Pinpoint the cell where the given text exists, returning its [X, Y] midpoint coordinate. 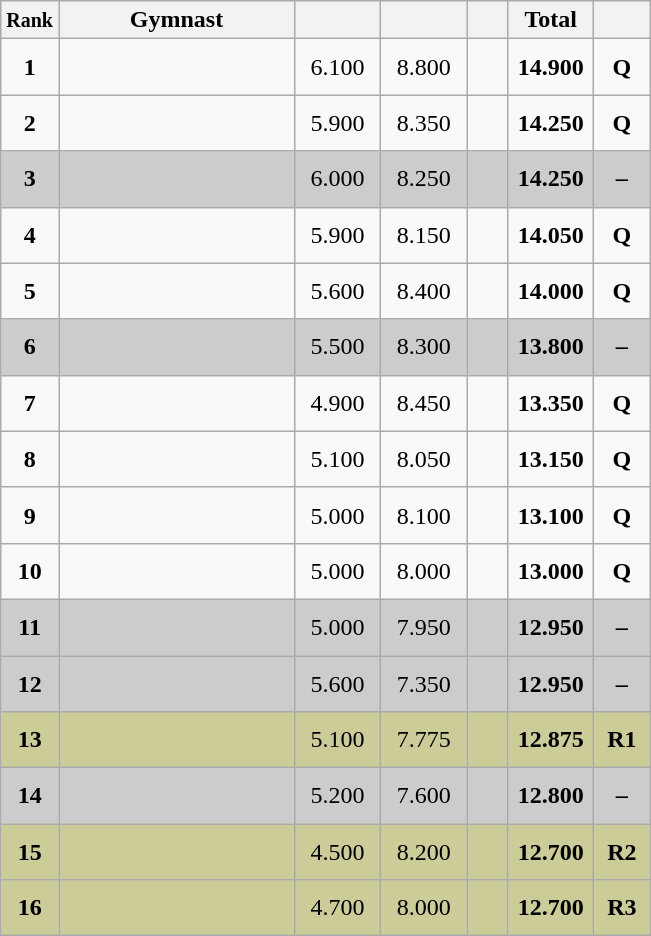
5.500 [338, 347]
4.500 [338, 852]
1 [30, 67]
8.050 [424, 459]
7.350 [424, 684]
Rank [30, 20]
8.150 [424, 235]
14.900 [551, 67]
12.875 [551, 740]
8.350 [424, 123]
8.100 [424, 515]
8.450 [424, 403]
14.000 [551, 291]
13.800 [551, 347]
6.100 [338, 67]
R3 [622, 908]
5 [30, 291]
4 [30, 235]
R2 [622, 852]
7.600 [424, 796]
6 [30, 347]
10 [30, 571]
14 [30, 796]
6.000 [338, 179]
13.000 [551, 571]
12.800 [551, 796]
16 [30, 908]
5.200 [338, 796]
8.200 [424, 852]
15 [30, 852]
8.800 [424, 67]
13.150 [551, 459]
14.050 [551, 235]
R1 [622, 740]
9 [30, 515]
4.700 [338, 908]
7 [30, 403]
3 [30, 179]
2 [30, 123]
4.900 [338, 403]
13.100 [551, 515]
7.775 [424, 740]
Gymnast [176, 20]
13.350 [551, 403]
8 [30, 459]
11 [30, 627]
7.950 [424, 627]
Total [551, 20]
8.400 [424, 291]
8.250 [424, 179]
8.300 [424, 347]
13 [30, 740]
12 [30, 684]
